Find where the given text appears and provide that cell's center as (X, Y) coordinate. 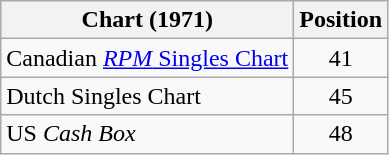
US Cash Box (148, 134)
Position (341, 20)
45 (341, 96)
Chart (1971) (148, 20)
41 (341, 58)
Dutch Singles Chart (148, 96)
Canadian RPM Singles Chart (148, 58)
48 (341, 134)
